Extract the (x, y) coordinate from the center of the cell holding the provided text.  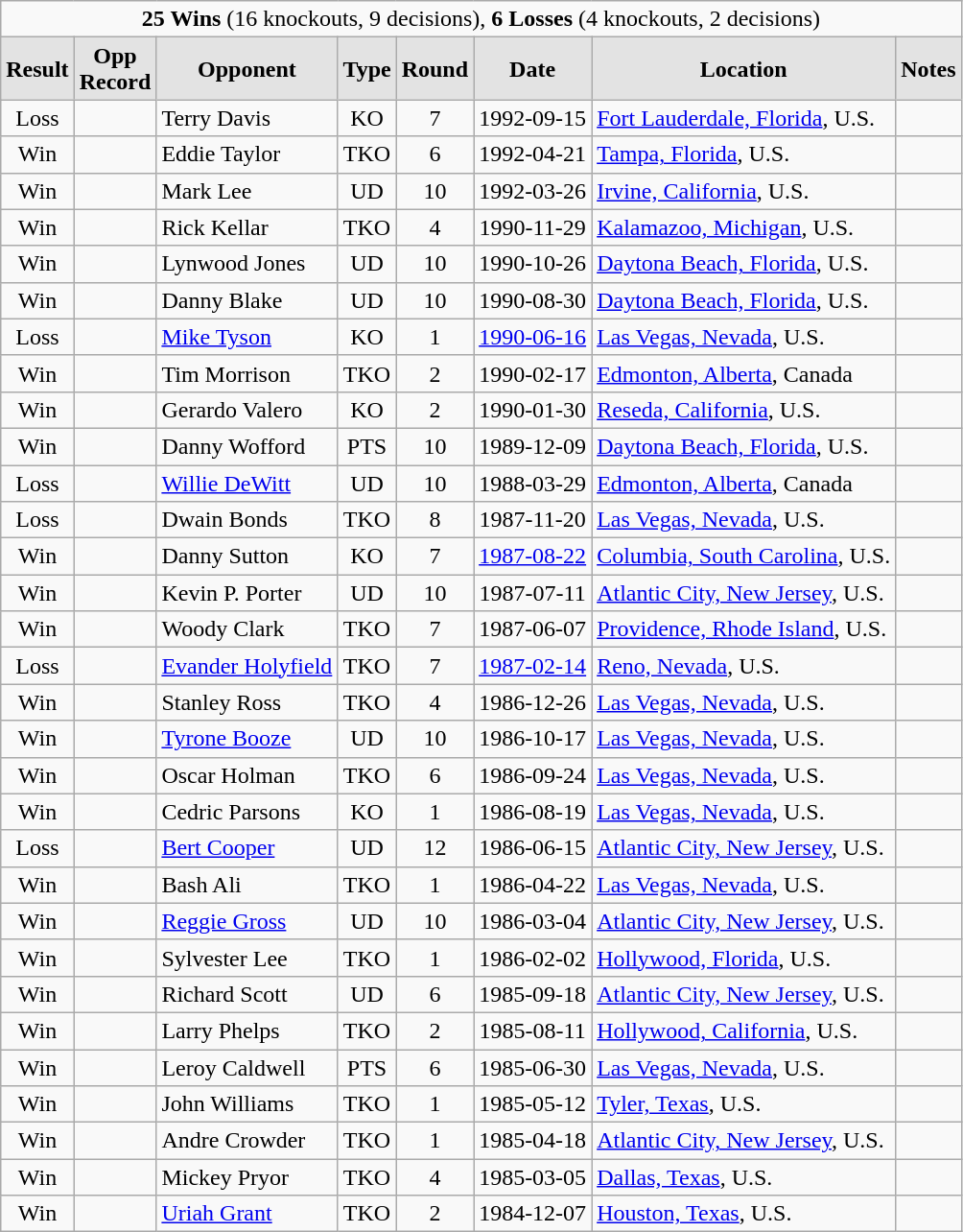
Kevin P. Porter (247, 593)
Location (744, 69)
Mike Tyson (247, 337)
Providence, Rhode Island, U.S. (744, 629)
Reseda, California, U.S. (744, 410)
Notes (928, 69)
Bash Ali (247, 885)
Danny Blake (247, 300)
Oscar Holman (247, 775)
Kalamazoo, Michigan, U.S. (744, 227)
1990-01-30 (533, 410)
Opponent (247, 69)
1988-03-29 (533, 483)
Round (435, 69)
Mickey Pryor (247, 1177)
1985-05-12 (533, 1104)
Richard Scott (247, 994)
8 (435, 520)
1990-11-29 (533, 227)
1986-10-17 (533, 739)
1986-12-26 (533, 702)
Sylvester Lee (247, 958)
Type (366, 69)
1984-12-07 (533, 1214)
Tim Morrison (247, 373)
Houston, Texas, U.S. (744, 1214)
Lynwood Jones (247, 264)
OppRecord (115, 69)
Terry Davis (247, 118)
Rick Kellar (247, 227)
1992-03-26 (533, 191)
1990-02-17 (533, 373)
1992-04-21 (533, 154)
Woody Clark (247, 629)
Tampa, Florida, U.S. (744, 154)
1990-08-30 (533, 300)
Reggie Gross (247, 921)
Tyrone Booze (247, 739)
Dallas, Texas, U.S. (744, 1177)
Uriah Grant (247, 1214)
Tyler, Texas, U.S. (744, 1104)
1986-09-24 (533, 775)
Date (533, 69)
Irvine, California, U.S. (744, 191)
Evander Holyfield (247, 666)
Hollywood, Florida, U.S. (744, 958)
1990-10-26 (533, 264)
1986-03-04 (533, 921)
Andre Crowder (247, 1141)
Mark Lee (247, 191)
1987-11-20 (533, 520)
1990-06-16 (533, 337)
25 Wins (16 knockouts, 9 decisions), 6 Losses (4 knockouts, 2 decisions) (481, 19)
1989-12-09 (533, 446)
Reno, Nevada, U.S. (744, 666)
1985-06-30 (533, 1068)
Hollywood, California, U.S. (744, 1031)
1986-02-02 (533, 958)
Columbia, South Carolina, U.S. (744, 557)
Larry Phelps (247, 1031)
Dwain Bonds (247, 520)
1985-03-05 (533, 1177)
1985-08-11 (533, 1031)
1985-04-18 (533, 1141)
Danny Wofford (247, 446)
1987-08-22 (533, 557)
Leroy Caldwell (247, 1068)
1987-06-07 (533, 629)
1987-07-11 (533, 593)
1986-06-15 (533, 848)
Stanley Ross (247, 702)
John Williams (247, 1104)
1985-09-18 (533, 994)
Result (37, 69)
Cedric Parsons (247, 812)
Fort Lauderdale, Florida, U.S. (744, 118)
1986-08-19 (533, 812)
Bert Cooper (247, 848)
12 (435, 848)
Gerardo Valero (247, 410)
1992-09-15 (533, 118)
Willie DeWitt (247, 483)
1987-02-14 (533, 666)
Eddie Taylor (247, 154)
Danny Sutton (247, 557)
1986-04-22 (533, 885)
